Scan for the cell matching the given text and deliver its [x, y] coordinate at center. 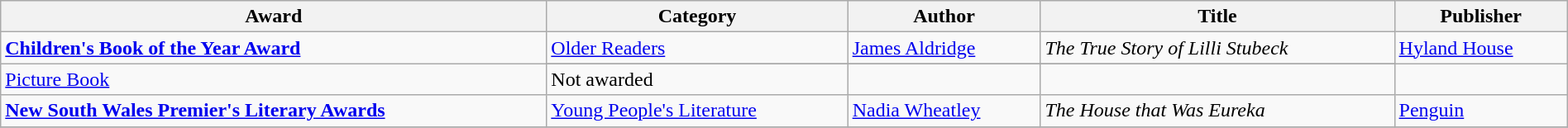
Young People's Literature [697, 111]
Picture Book [274, 79]
Nadia Wheatley [944, 111]
Not awarded [697, 79]
Award [274, 17]
New South Wales Premier's Literary Awards [274, 111]
The True Story of Lilli Stubeck [1217, 48]
James Aldridge [944, 48]
Hyland House [1480, 48]
Title [1217, 17]
Category [697, 17]
Penguin [1480, 111]
Author [944, 17]
Children's Book of the Year Award [274, 48]
Older Readers [697, 48]
Publisher [1480, 17]
The House that Was Eureka [1217, 111]
